Determine the (x, y) coordinate at the center of the cell enclosing the given text.  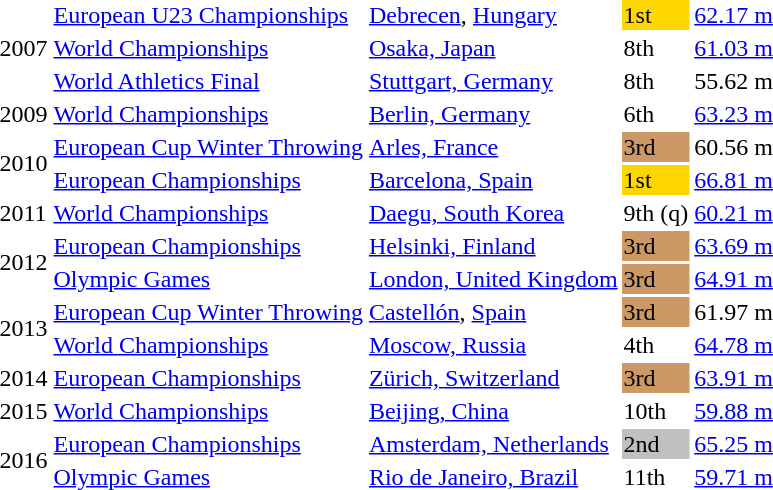
Castellón, Spain (493, 312)
Zürich, Switzerland (493, 378)
Barcelona, Spain (493, 180)
10th (656, 411)
World Athletics Final (208, 81)
9th (q) (656, 213)
Osaka, Japan (493, 48)
European U23 Championships (208, 15)
London, United Kingdom (493, 279)
4th (656, 345)
Arles, France (493, 147)
Debrecen, Hungary (493, 15)
Moscow, Russia (493, 345)
6th (656, 114)
Helsinki, Finland (493, 246)
Olympic Games (208, 279)
Amsterdam, Netherlands (493, 444)
2nd (656, 444)
Beijing, China (493, 411)
Daegu, South Korea (493, 213)
Stuttgart, Germany (493, 81)
Berlin, Germany (493, 114)
